Locate the cell with the specified text and output its [x, y] center coordinate. 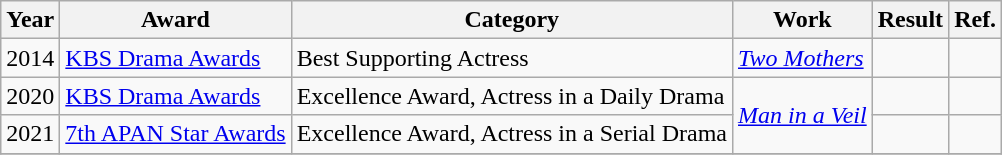
Two Mothers [802, 58]
Work [802, 20]
7th APAN Star Awards [176, 134]
2020 [30, 96]
Ref. [976, 20]
Man in a Veil [802, 115]
Award [176, 20]
Result [910, 20]
2021 [30, 134]
Excellence Award, Actress in a Daily Drama [512, 96]
2014 [30, 58]
Year [30, 20]
Category [512, 20]
Best Supporting Actress [512, 58]
Excellence Award, Actress in a Serial Drama [512, 134]
